For the text-containing cell, return its midpoint in [x, y] coordinate format. 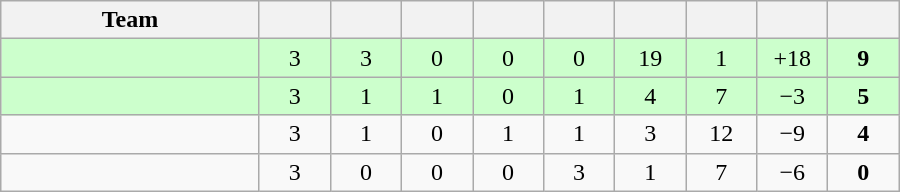
9 [864, 58]
12 [722, 134]
Team [130, 20]
−6 [792, 172]
−3 [792, 96]
5 [864, 96]
19 [650, 58]
+18 [792, 58]
−9 [792, 134]
